Output the (x, y) coordinate of the center of the cell containing the given text.  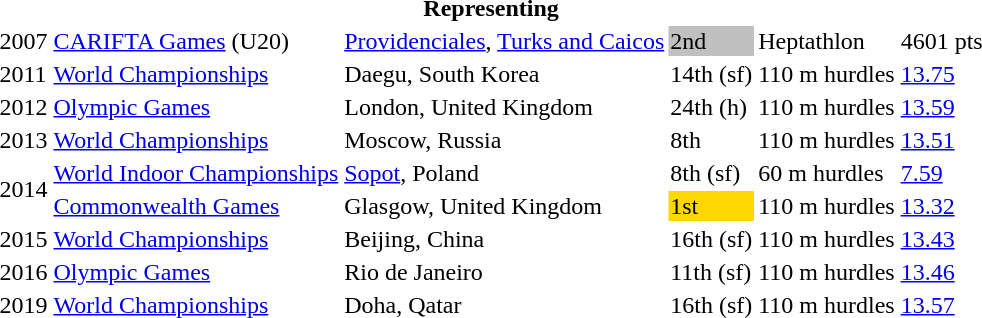
Beijing, China (504, 239)
Heptathlon (826, 41)
2nd (712, 41)
Sopot, Poland (504, 173)
World Indoor Championships (196, 173)
24th (h) (712, 107)
Commonwealth Games (196, 206)
8th (sf) (712, 173)
Providenciales, Turks and Caicos (504, 41)
16th (sf) (712, 239)
Glasgow, United Kingdom (504, 206)
CARIFTA Games (U20) (196, 41)
Daegu, South Korea (504, 74)
11th (sf) (712, 272)
14th (sf) (712, 74)
Rio de Janeiro (504, 272)
8th (712, 140)
Moscow, Russia (504, 140)
1st (712, 206)
60 m hurdles (826, 173)
London, United Kingdom (504, 107)
